For the text-containing cell, return its midpoint in (X, Y) coordinate format. 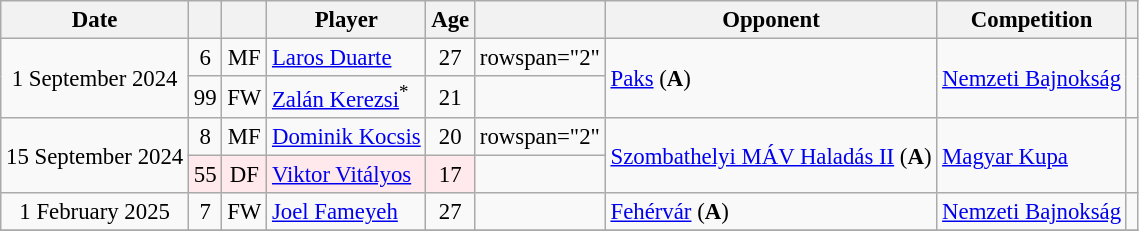
Laros Duarte (346, 58)
27 (450, 58)
55 (206, 175)
FW (244, 97)
1 September 2024 (95, 79)
Viktor Vitályos (346, 175)
15 September 2024 (95, 156)
Competition (1032, 20)
Paks (A) (771, 79)
DF (244, 175)
20 (450, 137)
Opponent (771, 20)
Nemzeti Bajnokság (1032, 79)
Player (346, 20)
Age (450, 20)
21 (450, 97)
Date (95, 20)
8 (206, 137)
17 (450, 175)
Magyar Kupa (1032, 156)
Szombathelyi MÁV Haladás II (A) (771, 156)
Zalán Kerezsi* (346, 97)
Dominik Kocsis (346, 137)
6 (206, 58)
99 (206, 97)
